Search for the cell housing the specified text and yield its [X, Y] center coordinate. 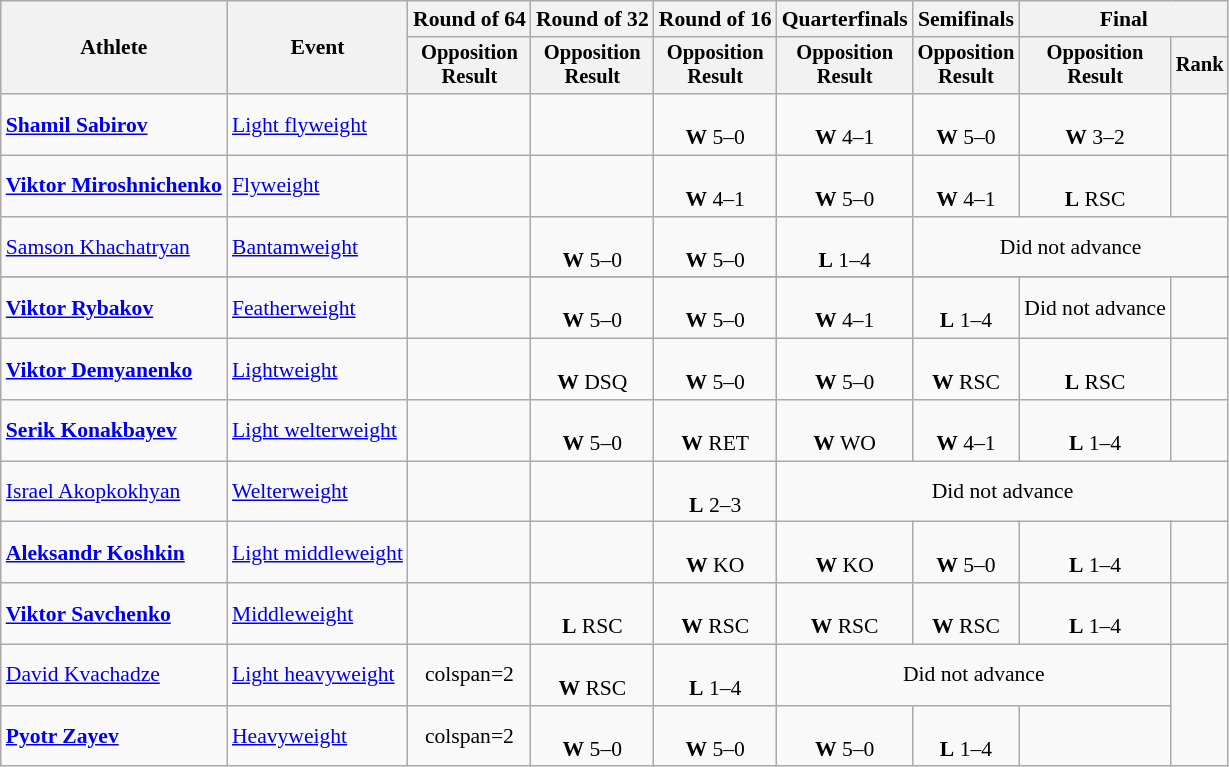
Rank [1200, 66]
Middleweight [318, 614]
Athlete [114, 48]
Lightweight [318, 370]
Serik Konakbayev [114, 430]
Round of 16 [716, 19]
Viktor Demyanenko [114, 370]
Welterweight [318, 492]
Round of 64 [470, 19]
Heavyweight [318, 736]
David Kvachadze [114, 676]
W WO [845, 430]
W RET [716, 430]
Viktor Miroshnichenko [114, 186]
Light welterweight [318, 430]
Semifinals [966, 19]
Quarterfinals [845, 19]
L 2–3 [716, 492]
Event [318, 48]
Final [1124, 19]
Shamil Sabirov [114, 124]
Round of 32 [592, 19]
W 3–2 [1095, 124]
W DSQ [592, 370]
Light heavyweight [318, 676]
Viktor Savchenko [114, 614]
Israel Akopkokhyan [114, 492]
Aleksandr Koshkin [114, 552]
Samson Khachatryan [114, 248]
Light flyweight [318, 124]
Flyweight [318, 186]
Featherweight [318, 308]
Bantamweight [318, 248]
Light middleweight [318, 552]
Viktor Rybakov [114, 308]
Pyotr Zayev [114, 736]
